Search for the cell housing the specified text and yield its [x, y] center coordinate. 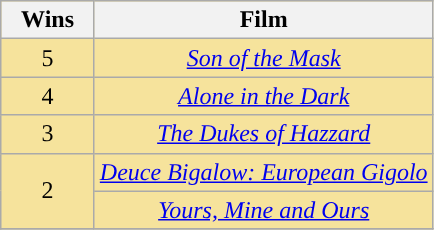
5 [48, 58]
Yours, Mine and Ours [264, 210]
Son of the Mask [264, 58]
2 [48, 191]
Alone in the Dark [264, 96]
Film [264, 20]
Deuce Bigalow: European Gigolo [264, 172]
Wins [48, 20]
The Dukes of Hazzard [264, 134]
3 [48, 134]
4 [48, 96]
